Capture the cell that displays the provided text and extract its (X, Y) central coordinate. 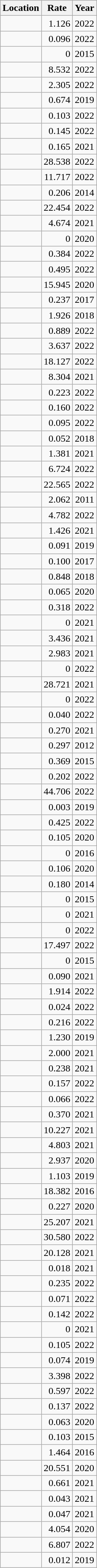
18.382 (57, 1191)
0.160 (57, 407)
Rate (57, 8)
1.103 (57, 1176)
4.674 (57, 223)
2.983 (57, 653)
Year (85, 8)
28.721 (57, 684)
0.137 (57, 1406)
3.637 (57, 346)
0.889 (57, 331)
30.580 (57, 1237)
44.706 (57, 792)
18.127 (57, 361)
Location (21, 8)
0.238 (57, 1068)
3.398 (57, 1375)
20.551 (57, 1468)
0.318 (57, 607)
0.384 (57, 254)
0.202 (57, 776)
0.091 (57, 546)
2012 (85, 746)
0.043 (57, 1499)
11.717 (57, 177)
0.237 (57, 300)
0.012 (57, 1560)
0.206 (57, 193)
0.142 (57, 1314)
0.096 (57, 39)
1.426 (57, 530)
0.674 (57, 100)
0.369 (57, 761)
0.074 (57, 1360)
1.926 (57, 315)
2.000 (57, 1053)
0.235 (57, 1283)
0.106 (57, 868)
0.100 (57, 561)
0.052 (57, 438)
0.063 (57, 1421)
0.180 (57, 884)
25.207 (57, 1222)
0.495 (57, 269)
4.054 (57, 1529)
10.227 (57, 1130)
2.305 (57, 85)
0.090 (57, 976)
6.724 (57, 469)
0.297 (57, 746)
0.223 (57, 392)
4.782 (57, 515)
20.128 (57, 1253)
2.937 (57, 1160)
0.018 (57, 1268)
1.230 (57, 1038)
28.538 (57, 161)
0.047 (57, 1514)
0.003 (57, 807)
0.848 (57, 576)
0.145 (57, 131)
0.065 (57, 592)
22.454 (57, 208)
22.565 (57, 484)
4.803 (57, 1145)
8.532 (57, 69)
0.024 (57, 1007)
15.945 (57, 285)
0.370 (57, 1114)
0.270 (57, 730)
8.304 (57, 377)
0.040 (57, 715)
1.914 (57, 992)
0.216 (57, 1022)
1.381 (57, 454)
1.126 (57, 23)
0.071 (57, 1299)
0.425 (57, 822)
1.464 (57, 1453)
2011 (85, 500)
0.597 (57, 1391)
0.165 (57, 146)
6.807 (57, 1545)
3.436 (57, 638)
0.066 (57, 1099)
0.095 (57, 423)
0.157 (57, 1084)
17.497 (57, 945)
0.661 (57, 1483)
2.062 (57, 500)
0.227 (57, 1207)
